Provide the [x, y] coordinate of the cell's center where the given text is located.  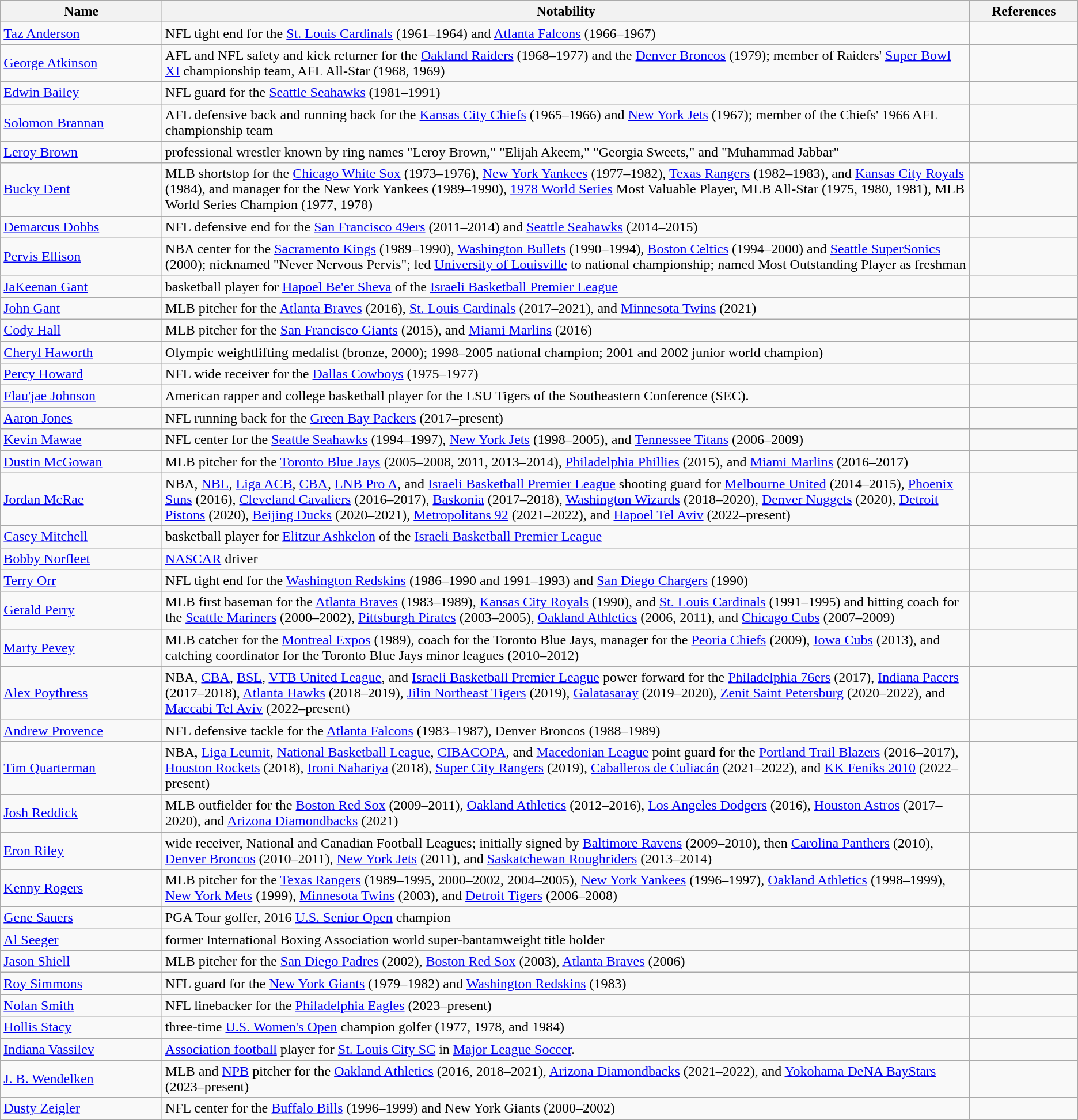
Taz Anderson [82, 33]
Al Seeger [82, 940]
JaKeenan Gant [82, 286]
former International Boxing Association world super-bantamweight title holder [565, 940]
Aaron Jones [82, 418]
John Gant [82, 308]
Jordan McRae [82, 499]
professional wrestler known by ring names "Leroy Brown," "Elijah Akeem," "Georgia Sweets," and "Muhammad Jabbar" [565, 152]
NASCAR driver [565, 559]
AFL defensive back and running back for the Kansas City Chiefs (1965–1966) and New York Jets (1967); member of the Chiefs' 1966 AFL championship team [565, 122]
Cheryl Haworth [82, 352]
Casey Mitchell [82, 537]
Solomon Brannan [82, 122]
Eron Riley [82, 850]
J. B. Wendelken [82, 1079]
George Atkinson [82, 63]
Percy Howard [82, 374]
Hollis Stacy [82, 1027]
NFL defensive end for the San Francisco 49ers (2011–2014) and Seattle Seahawks (2014–2015) [565, 227]
References [1024, 12]
Edwin Bailey [82, 93]
Name [82, 12]
Cody Hall [82, 330]
Notability [565, 12]
Dustin McGowan [82, 462]
Andrew Provence [82, 730]
Gerald Perry [82, 610]
basketball player for Elitzur Ashkelon of the Israeli Basketball Premier League [565, 537]
Nolan Smith [82, 1005]
NFL linebacker for the Philadelphia Eagles (2023–present) [565, 1005]
Jason Shiell [82, 962]
NFL wide receiver for the Dallas Cowboys (1975–1977) [565, 374]
Marty Pevey [82, 647]
NFL center for the Seattle Seahawks (1994–1997), New York Jets (1998–2005), and Tennessee Titans (2006–2009) [565, 440]
NFL tight end for the St. Louis Cardinals (1961–1964) and Atlanta Falcons (1966–1967) [565, 33]
NFL defensive tackle for the Atlanta Falcons (1983–1987), Denver Broncos (1988–1989) [565, 730]
Bucky Dent [82, 189]
Leroy Brown [82, 152]
Gene Sauers [82, 918]
Terry Orr [82, 580]
MLB pitcher for the Atlanta Braves (2016), St. Louis Cardinals (2017–2021), and Minnesota Twins (2021) [565, 308]
Flau'jae Johnson [82, 396]
PGA Tour golfer, 2016 U.S. Senior Open champion [565, 918]
basketball player for Hapoel Be'er Sheva of the Israeli Basketball Premier League [565, 286]
Alex Poythress [82, 693]
NFL guard for the Seattle Seahawks (1981–1991) [565, 93]
Association football player for St. Louis City SC in Major League Soccer. [565, 1049]
Bobby Norfleet [82, 559]
American rapper and college basketball player for the LSU Tigers of the Southeastern Conference (SEC). [565, 396]
NFL guard for the New York Giants (1979–1982) and Washington Redskins (1983) [565, 984]
NFL running back for the Green Bay Packers (2017–present) [565, 418]
Olympic weightlifting medalist (bronze, 2000); 1998–2005 national champion; 2001 and 2002 junior world champion) [565, 352]
MLB and NPB pitcher for the Oakland Athletics (2016, 2018–2021), Arizona Diamondbacks (2021–2022), and Yokohama DeNA BayStars (2023–present) [565, 1079]
Demarcus Dobbs [82, 227]
Kenny Rogers [82, 888]
Pervis Ellison [82, 257]
three-time U.S. Women's Open champion golfer (1977, 1978, and 1984) [565, 1027]
Tim Quarterman [82, 768]
NFL tight end for the Washington Redskins (1986–1990 and 1991–1993) and San Diego Chargers (1990) [565, 580]
Kevin Mawae [82, 440]
Roy Simmons [82, 984]
NFL center for the Buffalo Bills (1996–1999) and New York Giants (2000–2002) [565, 1108]
MLB pitcher for the San Francisco Giants (2015), and Miami Marlins (2016) [565, 330]
Josh Reddick [82, 813]
MLB pitcher for the Toronto Blue Jays (2005–2008, 2011, 2013–2014), Philadelphia Phillies (2015), and Miami Marlins (2016–2017) [565, 462]
MLB pitcher for the San Diego Padres (2002), Boston Red Sox (2003), Atlanta Braves (2006) [565, 962]
Indiana Vassilev [82, 1049]
Dusty Zeigler [82, 1108]
